Find where the given text appears and provide that cell's center as (x, y) coordinate. 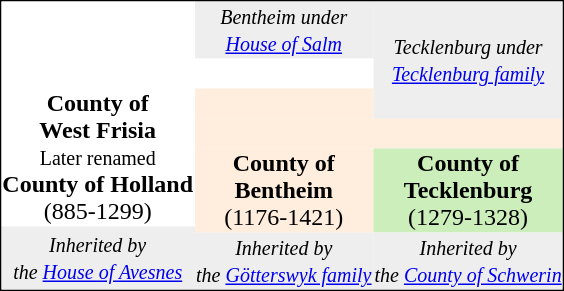
Tecklenburg underTecklenburg family (468, 60)
Inherited bythe Götterswyk family (284, 260)
Inherited bythe County of Schwerin (468, 260)
County ofBentheim(1176-1421) (284, 190)
County ofTecklenburg(1279-1328) (468, 190)
Bentheim underHouse of Salm (284, 30)
County ofWest FrisiaLater renamedCounty of Holland(885-1299) (98, 157)
Inherited bythe House of Avesnes (98, 258)
